Return (x, y) of the center of cell containing provided text 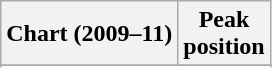
Chart (2009–11) (90, 34)
Peakposition (224, 34)
